Scan for the cell matching the given text and deliver its [X, Y] coordinate at center. 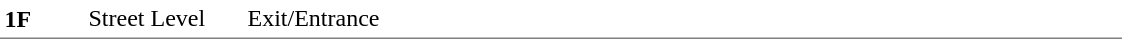
Exit/Entrance [682, 20]
Street Level [164, 20]
1F [42, 20]
